Return [x, y] of the center of cell containing provided text 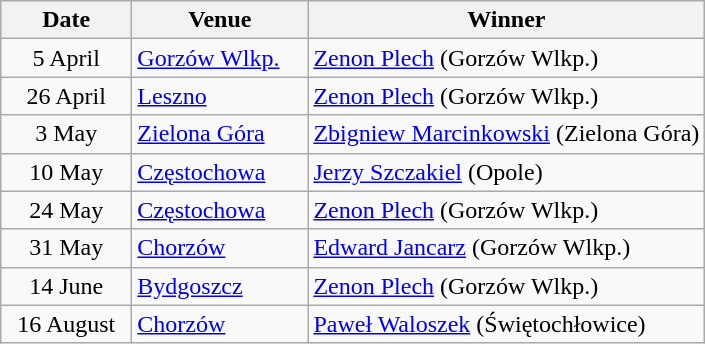
16 August [66, 324]
14 June [66, 286]
5 April [66, 58]
Leszno [220, 96]
Zielona Góra [220, 134]
Jerzy Szczakiel (Opole) [506, 172]
Zbigniew Marcinkowski (Zielona Góra) [506, 134]
Edward Jancarz (Gorzów Wlkp.) [506, 248]
3 May [66, 134]
26 April [66, 96]
Date [66, 20]
Bydgoszcz [220, 286]
31 May [66, 248]
10 May [66, 172]
Winner [506, 20]
Venue [220, 20]
Gorzów Wlkp. [220, 58]
24 May [66, 210]
Paweł Waloszek (Świętochłowice) [506, 324]
